For the text-containing cell, return its midpoint in [X, Y] coordinate format. 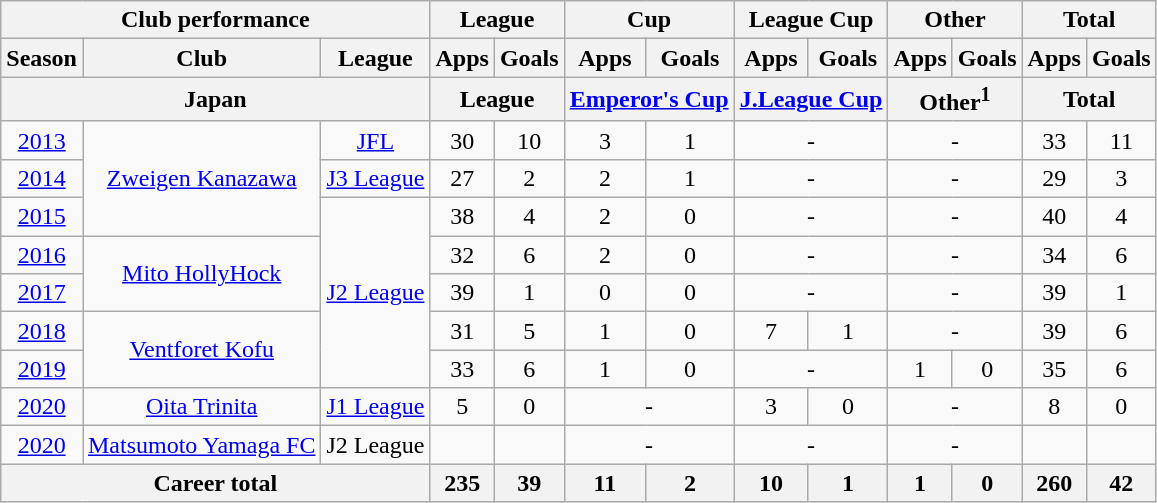
Ventforet Kofu [201, 350]
Matsumoto Yamaga FC [201, 445]
Cup [649, 20]
31 [462, 331]
2018 [42, 331]
2017 [42, 293]
Oita Trinita [201, 407]
260 [1054, 483]
League Cup [811, 20]
Career total [216, 483]
J1 League [376, 407]
Other1 [955, 100]
Japan [216, 100]
Mito HollyHock [201, 274]
8 [1054, 407]
235 [462, 483]
7 [771, 331]
2019 [42, 369]
Zweigen Kanazawa [201, 178]
29 [1054, 178]
27 [462, 178]
30 [462, 140]
JFL [376, 140]
42 [1121, 483]
Emperor's Cup [649, 100]
35 [1054, 369]
38 [462, 217]
32 [462, 255]
Other [955, 20]
2016 [42, 255]
40 [1054, 217]
Club [201, 58]
J3 League [376, 178]
2015 [42, 217]
2014 [42, 178]
J.League Cup [811, 100]
Season [42, 58]
34 [1054, 255]
2013 [42, 140]
Club performance [216, 20]
